Determine the (x, y) coordinate at the center of the cell enclosing the given text.  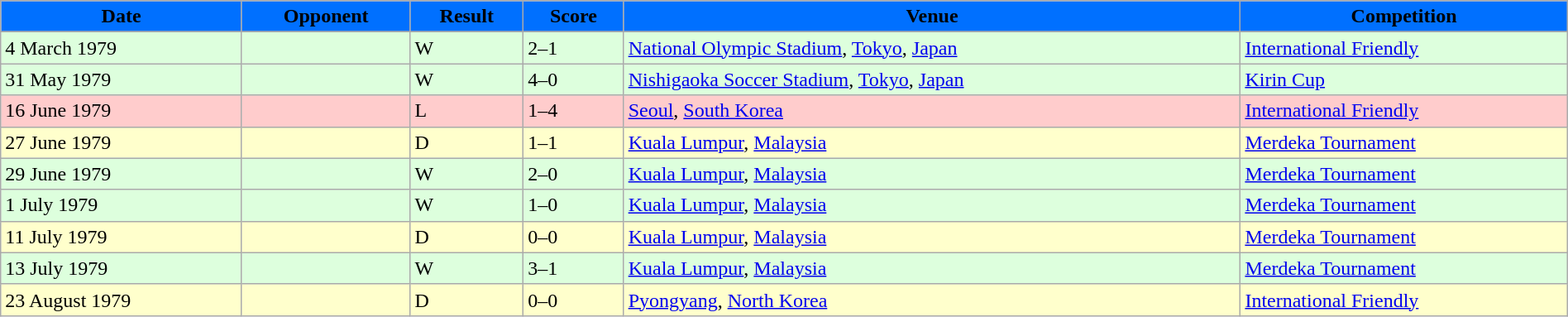
4 March 1979 (122, 48)
Pyongyang, North Korea (932, 300)
Result (466, 17)
1–4 (574, 111)
1–1 (574, 142)
2–0 (574, 174)
Opponent (326, 17)
4–0 (574, 79)
11 July 1979 (122, 237)
29 June 1979 (122, 174)
Competition (1404, 17)
23 August 1979 (122, 300)
Nishigaoka Soccer Stadium, Tokyo, Japan (932, 79)
Score (574, 17)
3–1 (574, 268)
Venue (932, 17)
27 June 1979 (122, 142)
Seoul, South Korea (932, 111)
National Olympic Stadium, Tokyo, Japan (932, 48)
1 July 1979 (122, 205)
13 July 1979 (122, 268)
16 June 1979 (122, 111)
31 May 1979 (122, 79)
Kirin Cup (1404, 79)
2–1 (574, 48)
Date (122, 17)
L (466, 111)
1–0 (574, 205)
